Identify which cell holds the provided text, then report its [x, y] central coordinate. 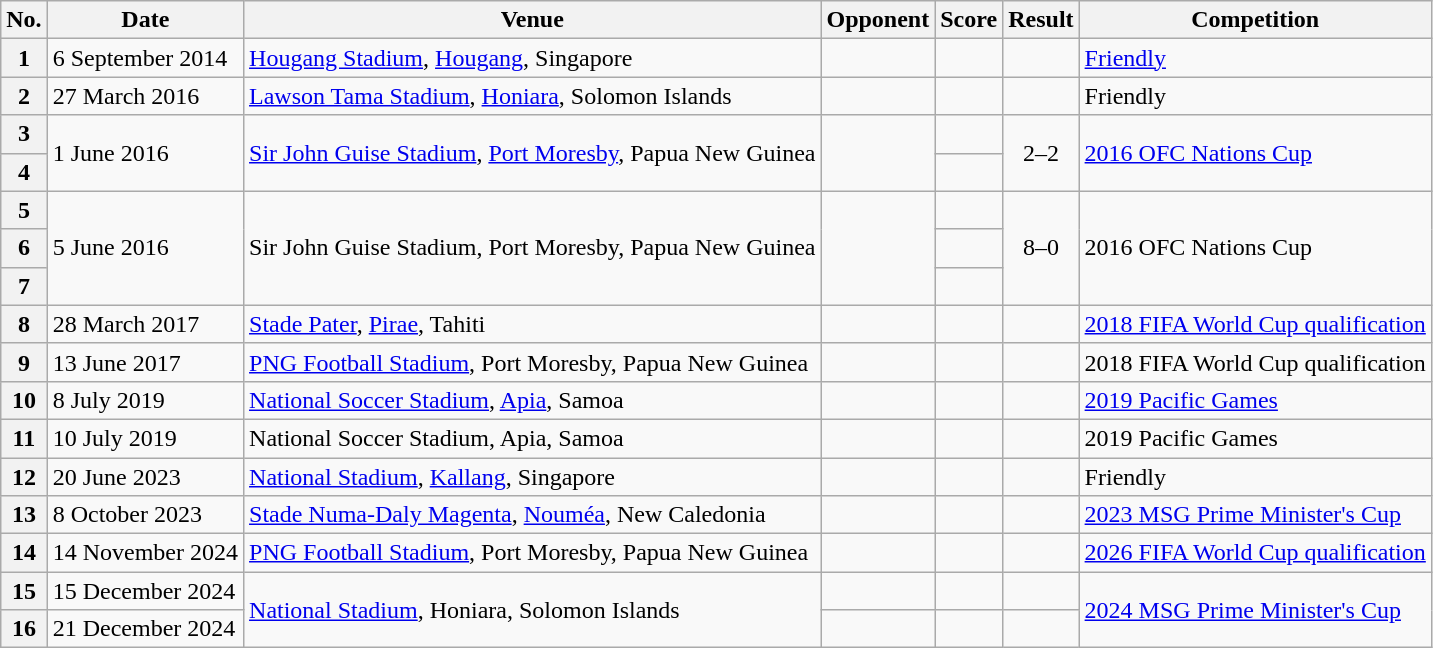
1 June 2016 [145, 153]
2 [24, 96]
5 [24, 210]
8 October 2023 [145, 515]
11 [24, 438]
Score [969, 20]
4 [24, 172]
Competition [1255, 20]
28 March 2017 [145, 324]
No. [24, 20]
13 June 2017 [145, 362]
6 September 2014 [145, 58]
Venue [532, 20]
6 [24, 248]
National Stadium, Honiara, Solomon Islands [532, 610]
10 [24, 400]
20 June 2023 [145, 477]
2026 FIFA World Cup qualification [1255, 553]
15 December 2024 [145, 591]
12 [24, 477]
21 December 2024 [145, 629]
Stade Numa-Daly Magenta, Nouméa, New Caledonia [532, 515]
14 November 2024 [145, 553]
7 [24, 286]
Date [145, 20]
Hougang Stadium, Hougang, Singapore [532, 58]
8–0 [1041, 248]
5 June 2016 [145, 248]
16 [24, 629]
2–2 [1041, 153]
2023 MSG Prime Minister's Cup [1255, 515]
10 July 2019 [145, 438]
Stade Pater, Pirae, Tahiti [532, 324]
15 [24, 591]
14 [24, 553]
8 [24, 324]
3 [24, 134]
1 [24, 58]
2024 MSG Prime Minister's Cup [1255, 610]
Opponent [878, 20]
Result [1041, 20]
13 [24, 515]
National Stadium, Kallang, Singapore [532, 477]
Lawson Tama Stadium, Honiara, Solomon Islands [532, 96]
27 March 2016 [145, 96]
9 [24, 362]
8 July 2019 [145, 400]
